Find where the given text appears and provide that cell's center as (X, Y) coordinate. 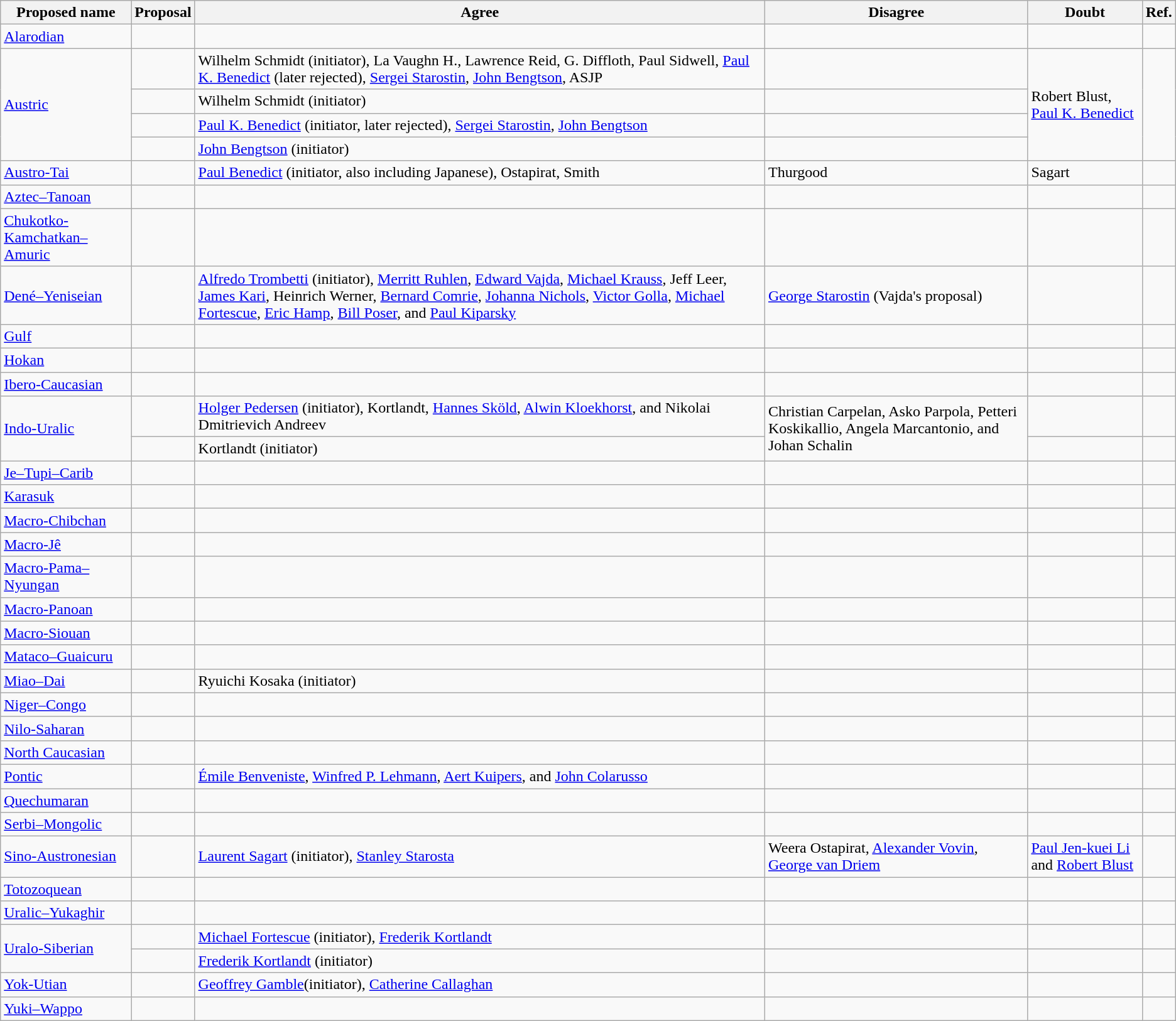
Paul Benedict (initiator, also including Japanese), Ostapirat, Smith (480, 173)
Nilo-Saharan (66, 728)
Serbi–Mongolic (66, 824)
Uralic–Yukaghir (66, 913)
Ibero-Caucasian (66, 384)
Wilhelm Schmidt (initiator) (480, 101)
Weera Ostapirat, Alexander Vovin, George van Driem (896, 856)
Indo-Uralic (66, 428)
Kortlandt (initiator) (480, 449)
Macro-Pama–Nyungan (66, 576)
Mataco–Guaicuru (66, 657)
Thurgood (896, 173)
Chukotko-Kamchatkan–Amuric (66, 237)
Niger–Congo (66, 705)
Macro-Jê (66, 544)
Austric (66, 104)
Aztec–Tanoan (66, 197)
Laurent Sagart (initiator), Stanley Starosta (480, 856)
Holger Pedersen (initiator), Kortlandt, Hannes Sköld, Alwin Kloekhorst, and Nikolai Dmitrievich Andreev (480, 417)
Macro-Chibchan (66, 521)
Paul K. Benedict (initiator, later rejected), Sergei Starostin, John Bengtson (480, 125)
Paul Jen-kuei Li and Robert Blust (1085, 856)
George Starostin (Vajda's proposal) (896, 295)
Ryuichi Kosaka (initiator) (480, 681)
Alarodian (66, 36)
Geoffrey Gamble(initiator), Catherine Callaghan (480, 985)
Disagree (896, 13)
Yuki–Wappo (66, 1008)
Austro-Tai (66, 173)
John Bengtson (initiator) (480, 149)
Proposed name (66, 13)
Sagart (1085, 173)
Macro-Panoan (66, 609)
Proposal (163, 13)
Robert Blust, Paul K. Benedict (1085, 104)
Je–Tupi–Carib (66, 473)
Miao–Dai (66, 681)
Karasuk (66, 497)
Michael Fortescue (initiator), Frederik Kortlandt (480, 937)
Agree (480, 13)
Gulf (66, 336)
Quechumaran (66, 801)
Frederik Kortlandt (initiator) (480, 961)
North Caucasian (66, 752)
Totozoquean (66, 889)
Hokan (66, 360)
Yok-Utian (66, 985)
Macro-Siouan (66, 633)
Christian Carpelan, Asko Parpola, Petteri Koskikallio, Angela Marcantonio, and Johan Schalin (896, 428)
Dené–Yeniseian (66, 295)
Ref. (1158, 13)
Pontic (66, 776)
Doubt (1085, 13)
Émile Benveniste, Winfred P. Lehmann, Aert Kuipers, and John Colarusso (480, 776)
Sino-Austronesian (66, 856)
Uralo-Siberian (66, 949)
